Find where the given text appears and provide that cell's center as (x, y) coordinate. 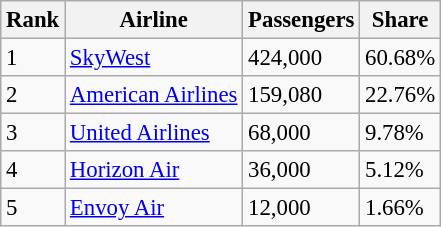
3 (33, 133)
36,000 (302, 170)
68,000 (302, 133)
Rank (33, 20)
Envoy Air (154, 208)
60.68% (400, 58)
Airline (154, 20)
Share (400, 20)
159,080 (302, 95)
5 (33, 208)
American Airlines (154, 95)
424,000 (302, 58)
5.12% (400, 170)
1 (33, 58)
12,000 (302, 208)
Horizon Air (154, 170)
2 (33, 95)
9.78% (400, 133)
United Airlines (154, 133)
4 (33, 170)
22.76% (400, 95)
SkyWest (154, 58)
1.66% (400, 208)
Passengers (302, 20)
